Scan for the cell matching the given text and deliver its (X, Y) coordinate at center. 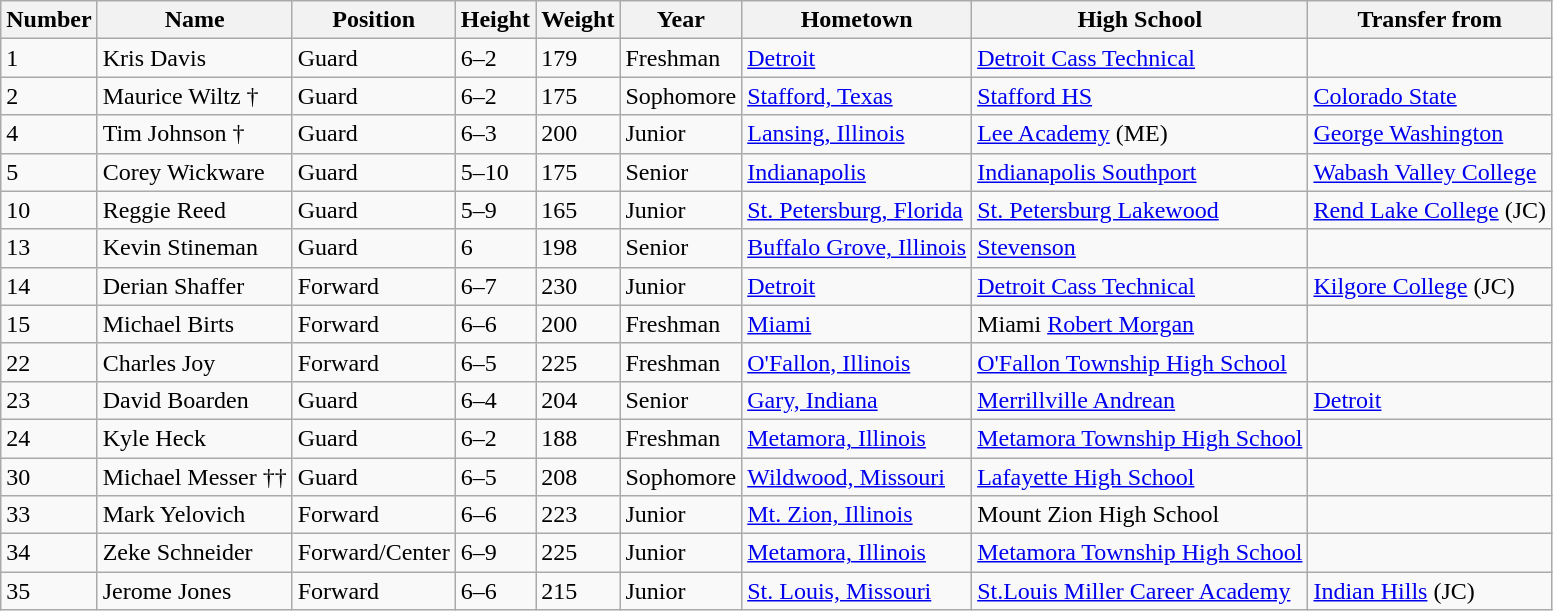
Mark Yelovich (194, 515)
George Washington (1430, 134)
Name (194, 20)
David Boarden (194, 400)
Colorado State (1430, 96)
Indianapolis Southport (1140, 172)
30 (49, 477)
Stafford, Texas (857, 96)
Merrillville Andrean (1140, 400)
Number (49, 20)
Year (681, 20)
15 (49, 324)
Kris Davis (194, 58)
Lafayette High School (1140, 477)
230 (578, 286)
5–10 (495, 172)
Miami (857, 324)
34 (49, 553)
Indianapolis (857, 172)
14 (49, 286)
St. Petersburg, Florida (857, 210)
10 (49, 210)
Lee Academy (ME) (1140, 134)
208 (578, 477)
Michael Birts (194, 324)
179 (578, 58)
Stafford HS (1140, 96)
Charles Joy (194, 362)
Position (374, 20)
Kyle Heck (194, 438)
Mt. Zion, Illinois (857, 515)
Rend Lake College (JC) (1430, 210)
Stevenson (1140, 248)
Miami Robert Morgan (1140, 324)
24 (49, 438)
Height (495, 20)
Reggie Reed (194, 210)
188 (578, 438)
Derian Shaffer (194, 286)
St. Louis, Missouri (857, 591)
Zeke Schneider (194, 553)
Corey Wickware (194, 172)
4 (49, 134)
1 (49, 58)
Kevin Stineman (194, 248)
Wabash Valley College (1430, 172)
2 (49, 96)
215 (578, 591)
Buffalo Grove, Illinois (857, 248)
6 (495, 248)
13 (49, 248)
Transfer from (1430, 20)
6–7 (495, 286)
Jerome Jones (194, 591)
Weight (578, 20)
High School (1140, 20)
204 (578, 400)
6–3 (495, 134)
22 (49, 362)
6–4 (495, 400)
Mount Zion High School (1140, 515)
Hometown (857, 20)
St. Petersburg Lakewood (1140, 210)
198 (578, 248)
Kilgore College (JC) (1430, 286)
33 (49, 515)
Forward/Center (374, 553)
223 (578, 515)
Lansing, Illinois (857, 134)
Gary, Indiana (857, 400)
Michael Messer †† (194, 477)
O'Fallon, Illinois (857, 362)
St.Louis Miller Career Academy (1140, 591)
5 (49, 172)
5–9 (495, 210)
O'Fallon Township High School (1140, 362)
23 (49, 400)
6–9 (495, 553)
Tim Johnson † (194, 134)
35 (49, 591)
Wildwood, Missouri (857, 477)
165 (578, 210)
Maurice Wiltz † (194, 96)
Indian Hills (JC) (1430, 591)
